Search for the cell housing the specified text and yield its (x, y) center coordinate. 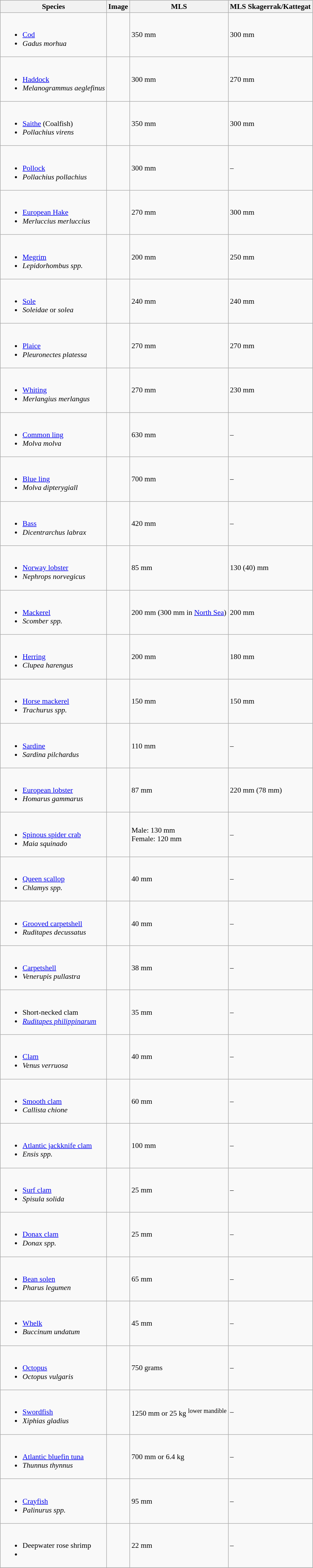
PollockPollachius pollachius (53, 168)
Donax clamDonax spp. (53, 1235)
95 mm (179, 1501)
Common lingMolva molva (53, 435)
OctopusOctopus vulgaris (53, 1368)
PlaicePleuronectes platessa (53, 346)
Smooth clamCallista chione (53, 1101)
65 mm (179, 1279)
Short-necked clamRuditapes philippinarum (53, 1012)
Norway lobsterNephrops norvegicus (53, 568)
Blue lingMolva dipterygiall (53, 479)
CodGadus morhua (53, 35)
22 mm (179, 1546)
420 mm (179, 524)
85 mm (179, 568)
60 mm (179, 1101)
Horse mackerelTrachurus spp. (53, 701)
Male: 130 mmFemale: 120 mm (179, 835)
45 mm (179, 1324)
European HakeMerluccius merluccius (53, 213)
MackerelScomber spp. (53, 612)
Atlantic jackknife clamEnsis spp. (53, 1146)
Image (118, 7)
250 mm (270, 257)
Grooved carpetshellRuditapes decussatus (53, 924)
HerringClupea harengus (53, 657)
BassDicentrarchus labrax (53, 524)
180 mm (270, 657)
CrayfishPalinurus spp. (53, 1501)
Queen scallopChlamys spp. (53, 879)
MLS Skagerrak/Kattegat (270, 7)
MegrimLepidorhombus spp. (53, 257)
Deepwater rose shrimp (53, 1546)
630 mm (179, 435)
MLS (179, 7)
700 mm or 6.4 kg (179, 1457)
1250 mm or 25 kg lower mandible (179, 1412)
WhitingMerlangius merlangus (53, 390)
200 mm (300 mm in North Sea) (179, 612)
35 mm (179, 1012)
100 mm (179, 1146)
Saithe (Coalfish)Pollachius virens (53, 124)
Bean solenPharus legumen (53, 1279)
CarpetshellVenerupis pullastra (53, 968)
ClamVenus verruosa (53, 1057)
230 mm (270, 390)
Species (53, 7)
SardineSardina pilchardus (53, 746)
Surf clamSpisula solida (53, 1190)
750 grams (179, 1368)
38 mm (179, 968)
220 mm (78 mm) (270, 790)
SoleSoleidae or solea (53, 302)
European lobsterHomarus gammarus (53, 790)
SwordfishXiphias gladius (53, 1412)
Spinous spider crabMaia squinado (53, 835)
WhelkBuccinum undatum (53, 1324)
Atlantic bluefin tunaThunnus thynnus (53, 1457)
HaddockMelanogrammus aeglefinus (53, 79)
87 mm (179, 790)
130 (40) mm (270, 568)
700 mm (179, 479)
110 mm (179, 746)
